Determine the (X, Y) coordinate at the center of the cell enclosing the given text.  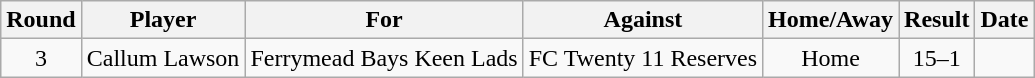
Against (642, 20)
FC Twenty 11 Reserves (642, 58)
Home (831, 58)
Player (163, 20)
3 (41, 58)
Home/Away (831, 20)
For (384, 20)
Callum Lawson (163, 58)
Ferrymead Bays Keen Lads (384, 58)
Round (41, 20)
Result (937, 20)
Date (1004, 20)
15–1 (937, 58)
